Locate the cell with the specified text and output its (X, Y) center coordinate. 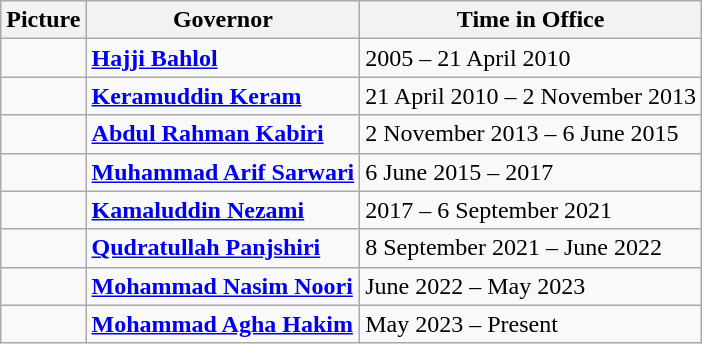
Abdul Rahman Kabiri (223, 134)
Governor (223, 20)
6 June 2015 – 2017 (531, 172)
21 April 2010 – 2 November 2013 (531, 96)
Muhammad Arif Sarwari (223, 172)
Keramuddin Keram (223, 96)
May 2023 – Present (531, 324)
Qudratullah Panjshiri (223, 248)
Mohammad Nasim Noori (223, 286)
8 September 2021 – June 2022 (531, 248)
Time in Office (531, 20)
Picture (44, 20)
Kamaluddin Nezami (223, 210)
2005 – 21 April 2010 (531, 58)
Hajji Bahlol (223, 58)
June 2022 – May 2023 (531, 286)
2017 – 6 September 2021 (531, 210)
Mohammad Agha Hakim (223, 324)
2 November 2013 – 6 June 2015 (531, 134)
